From the cell containing the given text, extract its center point as (x, y) coordinate. 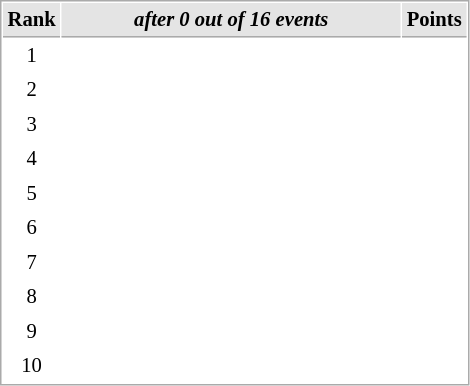
10 (32, 366)
9 (32, 332)
Rank (32, 20)
after 0 out of 16 events (232, 20)
8 (32, 296)
3 (32, 124)
Points (434, 20)
7 (32, 262)
2 (32, 90)
4 (32, 158)
5 (32, 194)
1 (32, 56)
6 (32, 228)
